Locate the cell with the specified text and output its [X, Y] center coordinate. 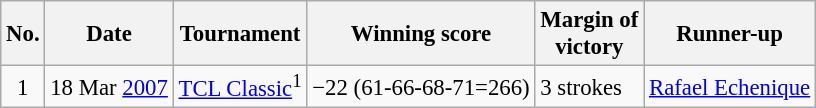
18 Mar 2007 [109, 87]
No. [23, 34]
1 [23, 87]
Rafael Echenique [730, 87]
TCL Classic1 [240, 87]
Runner-up [730, 34]
Tournament [240, 34]
Date [109, 34]
3 strokes [590, 87]
−22 (61-66-68-71=266) [421, 87]
Winning score [421, 34]
Margin ofvictory [590, 34]
